Scan for the cell matching the given text and deliver its (x, y) coordinate at center. 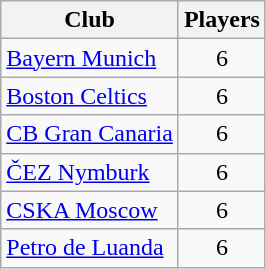
Bayern Munich (90, 58)
Petro de Luanda (90, 248)
Club (90, 20)
Players (222, 20)
Boston Celtics (90, 96)
CSKA Moscow (90, 210)
CB Gran Canaria (90, 134)
ČEZ Nymburk (90, 172)
